Capture the cell that displays the provided text and extract its (X, Y) central coordinate. 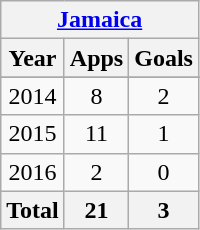
Jamaica (100, 20)
11 (96, 134)
1 (164, 134)
Total (33, 210)
8 (96, 96)
3 (164, 210)
0 (164, 172)
2014 (33, 96)
21 (96, 210)
Apps (96, 58)
2016 (33, 172)
Year (33, 58)
Goals (164, 58)
2015 (33, 134)
